Capture the cell that displays the provided text and extract its (x, y) central coordinate. 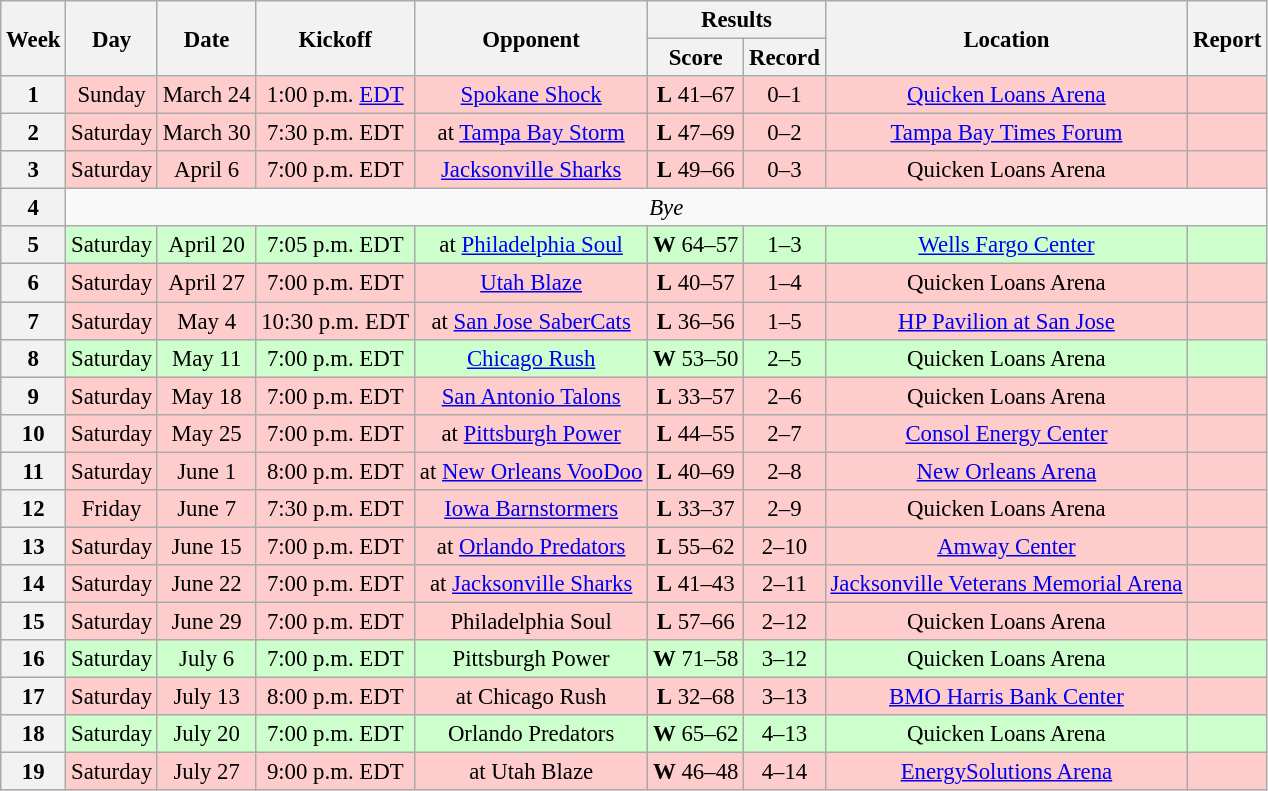
16 (34, 659)
at Pittsburgh Power (532, 433)
W 46–48 (696, 772)
17 (34, 697)
9 (34, 396)
6 (34, 283)
at Utah Blaze (532, 772)
L 55–62 (696, 546)
Score (696, 58)
W 71–58 (696, 659)
Philadelphia Soul (532, 621)
Wells Fargo Center (1006, 245)
at Tampa Bay Storm (532, 133)
5 (34, 245)
Pittsburgh Power (532, 659)
18 (34, 734)
11 (34, 471)
3 (34, 170)
at Orlando Predators (532, 546)
Orlando Predators (532, 734)
San Antonio Talons (532, 396)
9:00 p.m. EDT (336, 772)
May 11 (206, 358)
July 27 (206, 772)
L 33–57 (696, 396)
Amway Center (1006, 546)
May 25 (206, 433)
L 44–55 (696, 433)
14 (34, 584)
at Chicago Rush (532, 697)
Week (34, 38)
L 40–57 (696, 283)
L 47–69 (696, 133)
L 49–66 (696, 170)
June 29 (206, 621)
June 22 (206, 584)
L 36–56 (696, 321)
May 18 (206, 396)
July 20 (206, 734)
at New Orleans VooDoo (532, 471)
2–12 (784, 621)
19 (34, 772)
EnergySolutions Arena (1006, 772)
April 20 (206, 245)
New Orleans Arena (1006, 471)
L 41–67 (696, 95)
Chicago Rush (532, 358)
4–14 (784, 772)
March 30 (206, 133)
May 4 (206, 321)
Day (112, 38)
2 (34, 133)
at San Jose SaberCats (532, 321)
at Jacksonville Sharks (532, 584)
2–9 (784, 509)
Bye (666, 208)
2–6 (784, 396)
1–4 (784, 283)
Friday (112, 509)
June 7 (206, 509)
Iowa Barnstormers (532, 509)
0–1 (784, 95)
Results (736, 20)
Tampa Bay Times Forum (1006, 133)
2–7 (784, 433)
13 (34, 546)
Jacksonville Veterans Memorial Arena (1006, 584)
Kickoff (336, 38)
7 (34, 321)
2–10 (784, 546)
Sunday (112, 95)
April 27 (206, 283)
HP Pavilion at San Jose (1006, 321)
June 1 (206, 471)
June 15 (206, 546)
10:30 p.m. EDT (336, 321)
L 57–66 (696, 621)
2–8 (784, 471)
L 32–68 (696, 697)
Spokane Shock (532, 95)
W 53–50 (696, 358)
4 (34, 208)
at Philadelphia Soul (532, 245)
W 65–62 (696, 734)
2–11 (784, 584)
March 24 (206, 95)
W 64–57 (696, 245)
Utah Blaze (532, 283)
BMO Harris Bank Center (1006, 697)
2–5 (784, 358)
4–13 (784, 734)
8 (34, 358)
1 (34, 95)
Date (206, 38)
Jacksonville Sharks (532, 170)
L 41–43 (696, 584)
1–5 (784, 321)
3–12 (784, 659)
Report (1228, 38)
1–3 (784, 245)
12 (34, 509)
April 6 (206, 170)
L 40–69 (696, 471)
Consol Energy Center (1006, 433)
Opponent (532, 38)
0–3 (784, 170)
7:05 p.m. EDT (336, 245)
Location (1006, 38)
3–13 (784, 697)
15 (34, 621)
L 33–37 (696, 509)
0–2 (784, 133)
July 13 (206, 697)
Record (784, 58)
July 6 (206, 659)
10 (34, 433)
1:00 p.m. EDT (336, 95)
